Provide the (X, Y) coordinate of the cell's center where the given text is located.  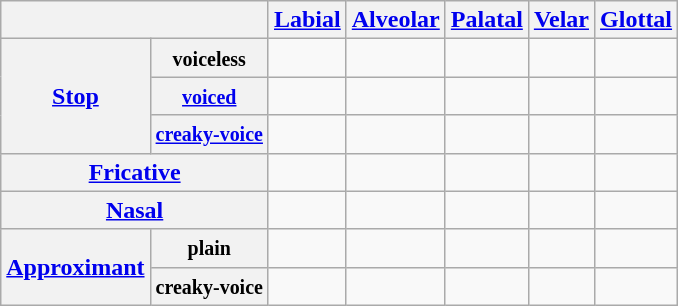
voiced (209, 96)
plain (209, 248)
Approximant (76, 267)
Glottal (636, 20)
Labial (307, 20)
Velar (561, 20)
Alveolar (396, 20)
Fricative (135, 172)
Nasal (135, 210)
Stop (76, 96)
voiceless (209, 58)
Palatal (486, 20)
